From the cell containing the given text, extract its center point as [x, y] coordinate. 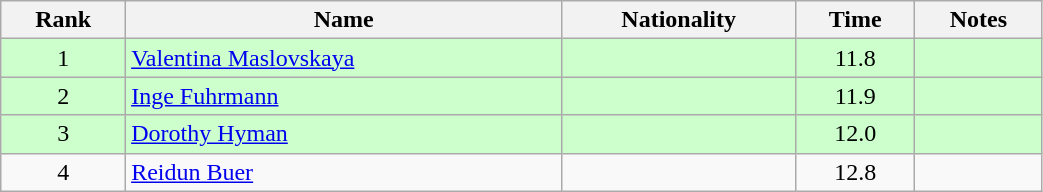
3 [64, 134]
2 [64, 96]
Name [344, 20]
1 [64, 58]
12.8 [856, 172]
Dorothy Hyman [344, 134]
11.9 [856, 96]
Reidun Buer [344, 172]
Valentina Maslovskaya [344, 58]
11.8 [856, 58]
Time [856, 20]
Notes [978, 20]
4 [64, 172]
Nationality [679, 20]
Inge Fuhrmann [344, 96]
12.0 [856, 134]
Rank [64, 20]
